Find where the given text appears and provide that cell's center as [X, Y] coordinate. 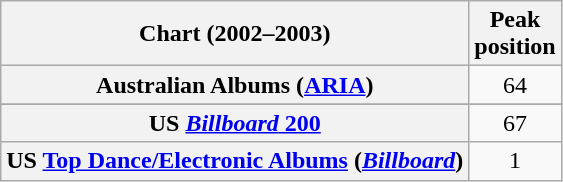
US Billboard 200 [235, 123]
Peakposition [515, 34]
1 [515, 161]
US Top Dance/Electronic Albums (Billboard) [235, 161]
67 [515, 123]
64 [515, 85]
Chart (2002–2003) [235, 34]
Australian Albums (ARIA) [235, 85]
